Detect which cell encompasses the target text, then output its [X, Y] center coordinate. 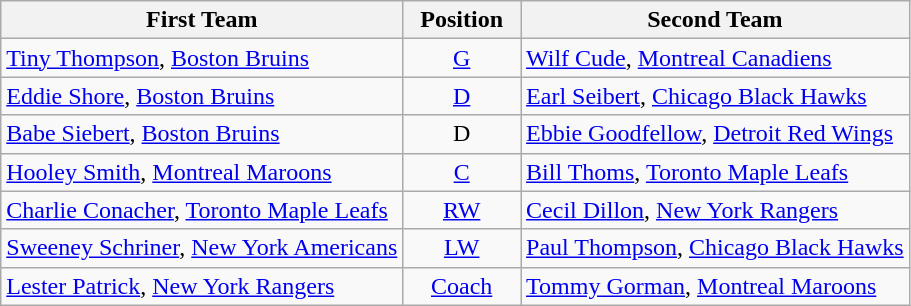
Charlie Conacher, Toronto Maple Leafs [202, 210]
Position [462, 20]
Ebbie Goodfellow, Detroit Red Wings [716, 134]
First Team [202, 20]
RW [462, 210]
C [462, 172]
Lester Patrick, New York Rangers [202, 286]
Bill Thoms, Toronto Maple Leafs [716, 172]
Second Team [716, 20]
Earl Seibert, Chicago Black Hawks [716, 96]
Coach [462, 286]
Wilf Cude, Montreal Canadiens [716, 58]
G [462, 58]
Tiny Thompson, Boston Bruins [202, 58]
Hooley Smith, Montreal Maroons [202, 172]
LW [462, 248]
Tommy Gorman, Montreal Maroons [716, 286]
Cecil Dillon, New York Rangers [716, 210]
Paul Thompson, Chicago Black Hawks [716, 248]
Babe Siebert, Boston Bruins [202, 134]
Eddie Shore, Boston Bruins [202, 96]
Sweeney Schriner, New York Americans [202, 248]
